For the text-containing cell, return its midpoint in [x, y] coordinate format. 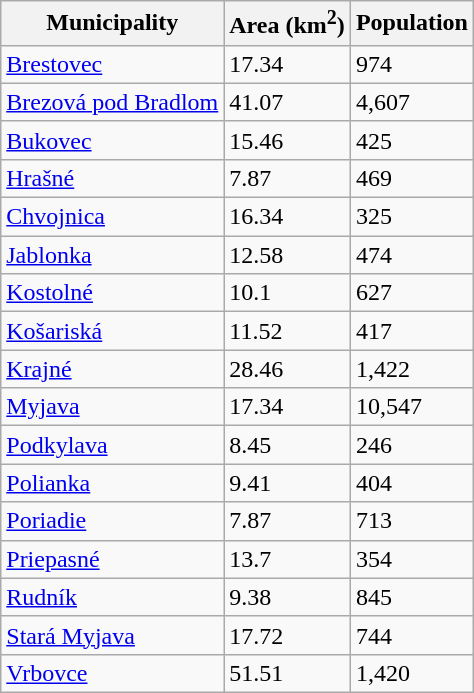
28.46 [288, 369]
11.52 [288, 331]
425 [412, 140]
Priepasné [112, 559]
845 [412, 597]
1,422 [412, 369]
474 [412, 255]
Vrbovce [112, 673]
15.46 [288, 140]
469 [412, 178]
744 [412, 635]
51.51 [288, 673]
9.38 [288, 597]
4,607 [412, 102]
Jablonka [112, 255]
Stará Myjava [112, 635]
Population [412, 24]
354 [412, 559]
974 [412, 64]
246 [412, 445]
Bukovec [112, 140]
Brestovec [112, 64]
Myjava [112, 407]
Krajné [112, 369]
17.72 [288, 635]
Košariská [112, 331]
10.1 [288, 293]
Rudník [112, 597]
325 [412, 217]
Area (km2) [288, 24]
Poriadie [112, 521]
10,547 [412, 407]
Podkylava [112, 445]
8.45 [288, 445]
41.07 [288, 102]
417 [412, 331]
Chvojnica [112, 217]
1,420 [412, 673]
Polianka [112, 483]
713 [412, 521]
Hrašné [112, 178]
627 [412, 293]
Kostolné [112, 293]
Brezová pod Bradlom [112, 102]
Municipality [112, 24]
9.41 [288, 483]
16.34 [288, 217]
404 [412, 483]
12.58 [288, 255]
13.7 [288, 559]
